For the text-containing cell, return its midpoint in [X, Y] coordinate format. 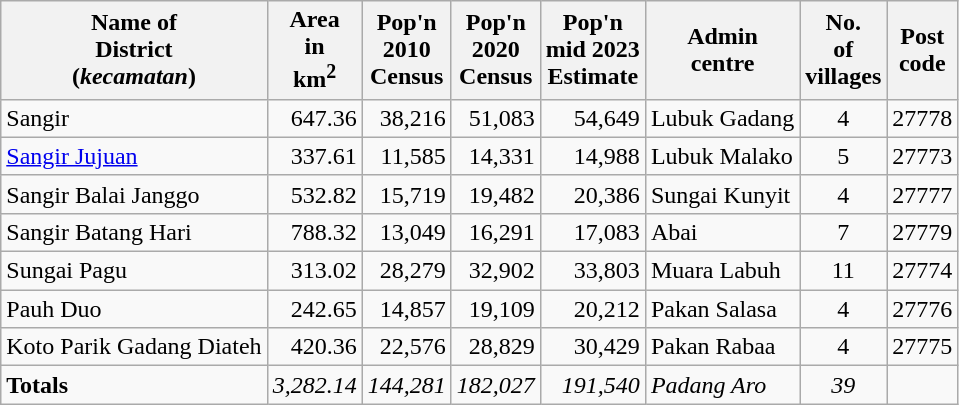
Pakan Salasa [722, 309]
33,803 [592, 271]
11,585 [406, 156]
Muara Labuh [722, 271]
5 [844, 156]
Padang Aro [722, 385]
14,988 [592, 156]
51,083 [496, 118]
14,331 [496, 156]
Pop'n mid 2023 Estimate [592, 50]
38,216 [406, 118]
28,279 [406, 271]
Pakan Rabaa [722, 347]
20,386 [592, 194]
27773 [922, 156]
39 [844, 385]
28,829 [496, 347]
32,902 [496, 271]
Koto Parik Gadang Diateh [134, 347]
30,429 [592, 347]
Pauh Duo [134, 309]
3,282.14 [314, 385]
27776 [922, 309]
Lubuk Gadang [722, 118]
27775 [922, 347]
532.82 [314, 194]
19,109 [496, 309]
Pop'n 2020 Census [496, 50]
7 [844, 232]
242.65 [314, 309]
647.36 [314, 118]
Postcode [922, 50]
Abai [722, 232]
14,857 [406, 309]
420.36 [314, 347]
Area in km2 [314, 50]
27774 [922, 271]
15,719 [406, 194]
Totals [134, 385]
144,281 [406, 385]
191,540 [592, 385]
337.61 [314, 156]
788.32 [314, 232]
Sangir Jujuan [134, 156]
17,083 [592, 232]
313.02 [314, 271]
Pop'n 2010 Census [406, 50]
16,291 [496, 232]
11 [844, 271]
No.ofvillages [844, 50]
27778 [922, 118]
27777 [922, 194]
22,576 [406, 347]
Sangir Batang Hari [134, 232]
Sangir [134, 118]
20,212 [592, 309]
Admin centre [722, 50]
Sangir Balai Janggo [134, 194]
13,049 [406, 232]
Sungai Pagu [134, 271]
27779 [922, 232]
19,482 [496, 194]
Sungai Kunyit [722, 194]
Lubuk Malako [722, 156]
182,027 [496, 385]
Name ofDistrict(kecamatan) [134, 50]
54,649 [592, 118]
